Capture the cell that displays the provided text and extract its (X, Y) central coordinate. 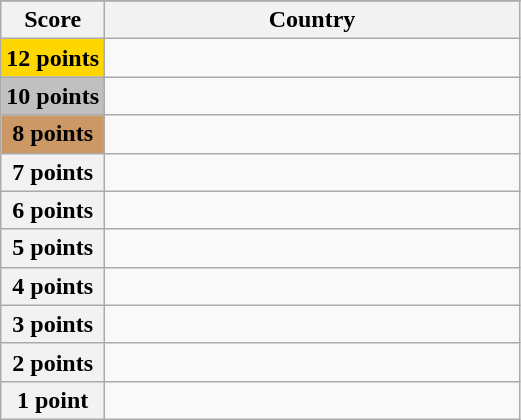
7 points (53, 172)
Country (312, 20)
2 points (53, 362)
12 points (53, 58)
6 points (53, 210)
Score (53, 20)
4 points (53, 286)
1 point (53, 400)
5 points (53, 248)
10 points (53, 96)
8 points (53, 134)
3 points (53, 324)
